Pinpoint the cell where the given text exists, returning its [X, Y] midpoint coordinate. 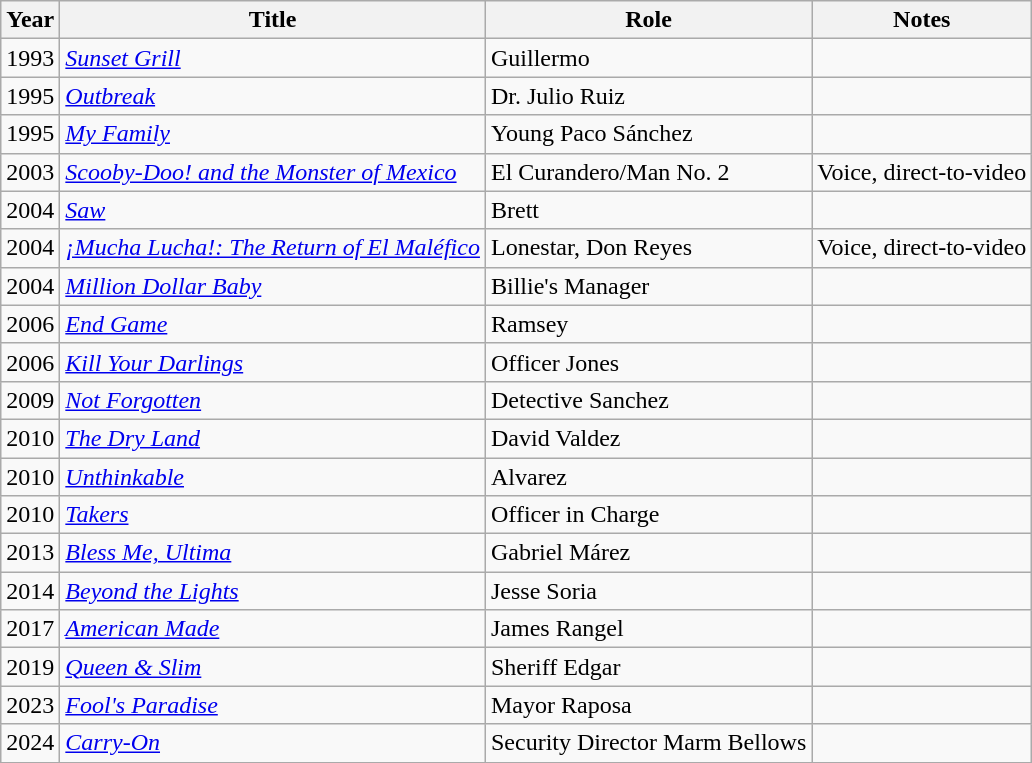
Scooby-Doo! and the Monster of Mexico [273, 172]
Dr. Julio Ruiz [648, 96]
Notes [922, 20]
My Family [273, 134]
Kill Your Darlings [273, 362]
The Dry Land [273, 438]
Ramsey [648, 324]
Outbreak [273, 96]
¡Mucha Lucha!: The Return of El Maléfico [273, 248]
Bless Me, Ultima [273, 553]
1993 [30, 58]
End Game [273, 324]
Title [273, 20]
2023 [30, 705]
Officer in Charge [648, 515]
Fool's Paradise [273, 705]
Sunset Grill [273, 58]
David Valdez [648, 438]
2013 [30, 553]
Officer Jones [648, 362]
Detective Sanchez [648, 400]
Million Dollar Baby [273, 286]
Jesse Soria [648, 591]
2024 [30, 743]
2019 [30, 667]
Not Forgotten [273, 400]
Saw [273, 210]
Takers [273, 515]
Lonestar, Don Reyes [648, 248]
Guillermo [648, 58]
Gabriel Márez [648, 553]
El Curandero/Man No. 2 [648, 172]
Alvarez [648, 477]
Sheriff Edgar [648, 667]
Carry-On [273, 743]
Security Director Marm Bellows [648, 743]
2009 [30, 400]
Queen & Slim [273, 667]
James Rangel [648, 629]
Brett [648, 210]
American Made [273, 629]
Billie's Manager [648, 286]
2003 [30, 172]
Year [30, 20]
2017 [30, 629]
Mayor Raposa [648, 705]
Young Paco Sánchez [648, 134]
Role [648, 20]
2014 [30, 591]
Unthinkable [273, 477]
Beyond the Lights [273, 591]
